Locate the cell with the specified text and output its [x, y] center coordinate. 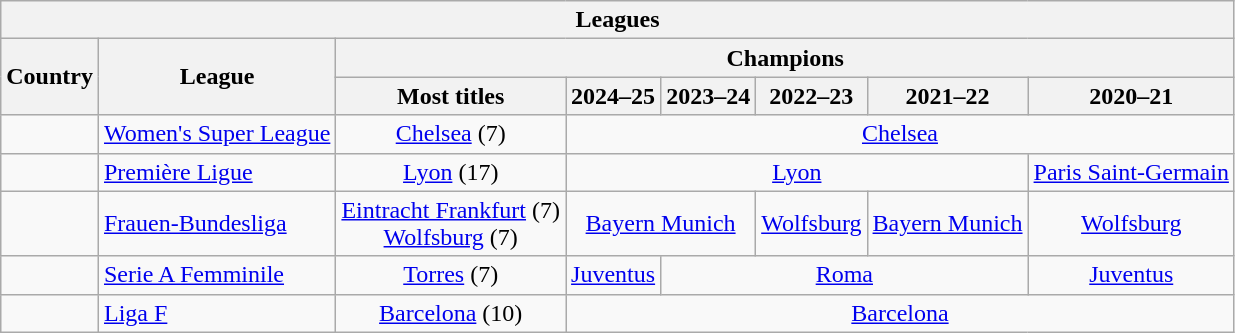
Barcelona (10) [451, 313]
2023–24 [708, 96]
Country [50, 77]
2022–23 [812, 96]
Serie A Femminile [216, 275]
Women's Super League [216, 134]
Paris Saint-Germain [1131, 172]
League [216, 77]
Frauen-Bundesliga [216, 224]
Liga F [216, 313]
2020–21 [1131, 96]
Roma [844, 275]
2021–22 [948, 96]
Lyon (17) [451, 172]
Chelsea (7) [451, 134]
Eintracht Frankfurt (7)Wolfsburg (7) [451, 224]
Most titles [451, 96]
Leagues [618, 20]
Barcelona [900, 313]
2024–25 [614, 96]
Torres (7) [451, 275]
Lyon [798, 172]
Champions [786, 58]
Chelsea [900, 134]
Première Ligue [216, 172]
